Return (X, Y) of the center of cell containing provided text 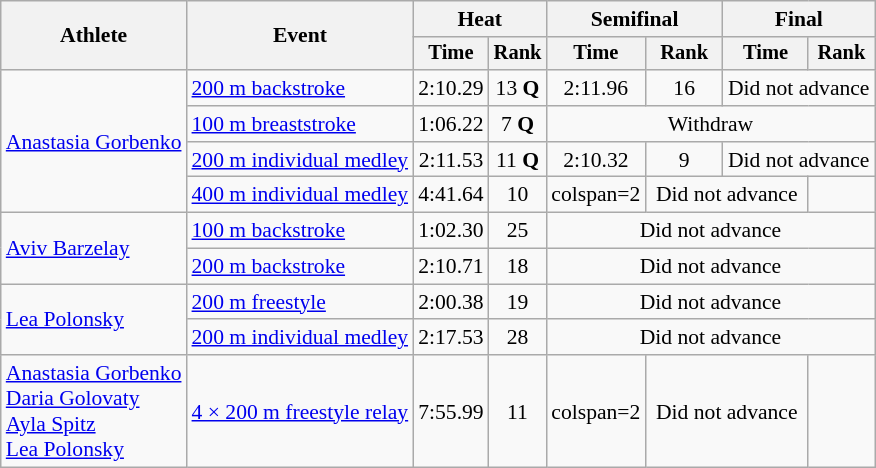
28 (518, 338)
4:41.64 (450, 195)
Final (799, 19)
100 m backstroke (300, 231)
1:02.30 (450, 231)
Athlete (94, 36)
9 (684, 160)
100 m breaststroke (300, 124)
2:10.29 (450, 88)
18 (518, 267)
7:55.99 (450, 411)
2:10.71 (450, 267)
25 (518, 231)
2:10.32 (596, 160)
16 (684, 88)
10 (518, 195)
7 Q (518, 124)
2:17.53 (450, 338)
2:11.53 (450, 160)
19 (518, 302)
13 Q (518, 88)
2:11.96 (596, 88)
4 × 200 m freestyle relay (300, 411)
200 m freestyle (300, 302)
11 (518, 411)
Heat (480, 19)
Lea Polonsky (94, 320)
1:06.22 (450, 124)
Aviv Barzelay (94, 248)
Semifinal (634, 19)
Withdraw (710, 124)
Anastasia Gorbenko (94, 141)
Event (300, 36)
2:00.38 (450, 302)
Anastasia GorbenkoDaria GolovatyAyla SpitzLea Polonsky (94, 411)
11 Q (518, 160)
400 m individual medley (300, 195)
